Extract the (X, Y) coordinate from the center of the cell holding the provided text.  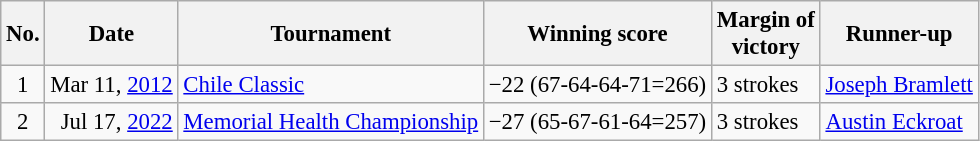
Austin Eckroat (899, 122)
Memorial Health Championship (330, 122)
Tournament (330, 34)
Joseph Bramlett (899, 85)
2 (23, 122)
−22 (67-64-64-71=266) (597, 85)
Mar 11, 2012 (112, 85)
Winning score (597, 34)
Jul 17, 2022 (112, 122)
1 (23, 85)
Chile Classic (330, 85)
Margin ofvictory (766, 34)
−27 (65-67-61-64=257) (597, 122)
Date (112, 34)
No. (23, 34)
Runner-up (899, 34)
